Find where the given text appears and provide that cell's center as [X, Y] coordinate. 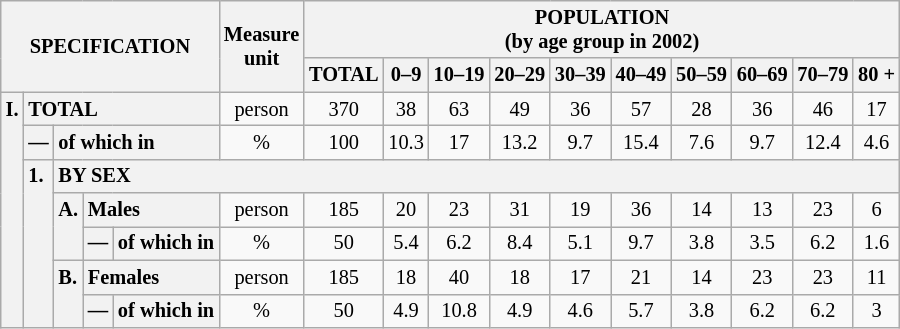
12.4 [824, 142]
7.6 [702, 142]
10.3 [406, 142]
10–19 [460, 75]
11 [876, 277]
20 [406, 210]
A. [68, 226]
5.4 [406, 243]
15.4 [642, 142]
10.8 [460, 311]
49 [520, 109]
POPULATION (by age group in 2002) [602, 29]
8.4 [520, 243]
SPECIFICATION [110, 46]
38 [406, 109]
370 [344, 109]
3 [876, 311]
3.5 [762, 243]
13.2 [520, 142]
60–69 [762, 75]
Males [151, 210]
5.7 [642, 311]
BY SEX [477, 176]
5.1 [580, 243]
19 [580, 210]
46 [824, 109]
1.6 [876, 243]
21 [642, 277]
Measure unit [262, 46]
40–49 [642, 75]
13 [762, 210]
30–39 [580, 75]
0–9 [406, 75]
80 + [876, 75]
B. [68, 294]
57 [642, 109]
1. [38, 243]
6 [876, 210]
40 [460, 277]
63 [460, 109]
28 [702, 109]
Females [151, 277]
20–29 [520, 75]
100 [344, 142]
I. [12, 210]
70–79 [824, 75]
31 [520, 210]
50–59 [702, 75]
